Determine the (x, y) coordinate at the center of the cell enclosing the given text.  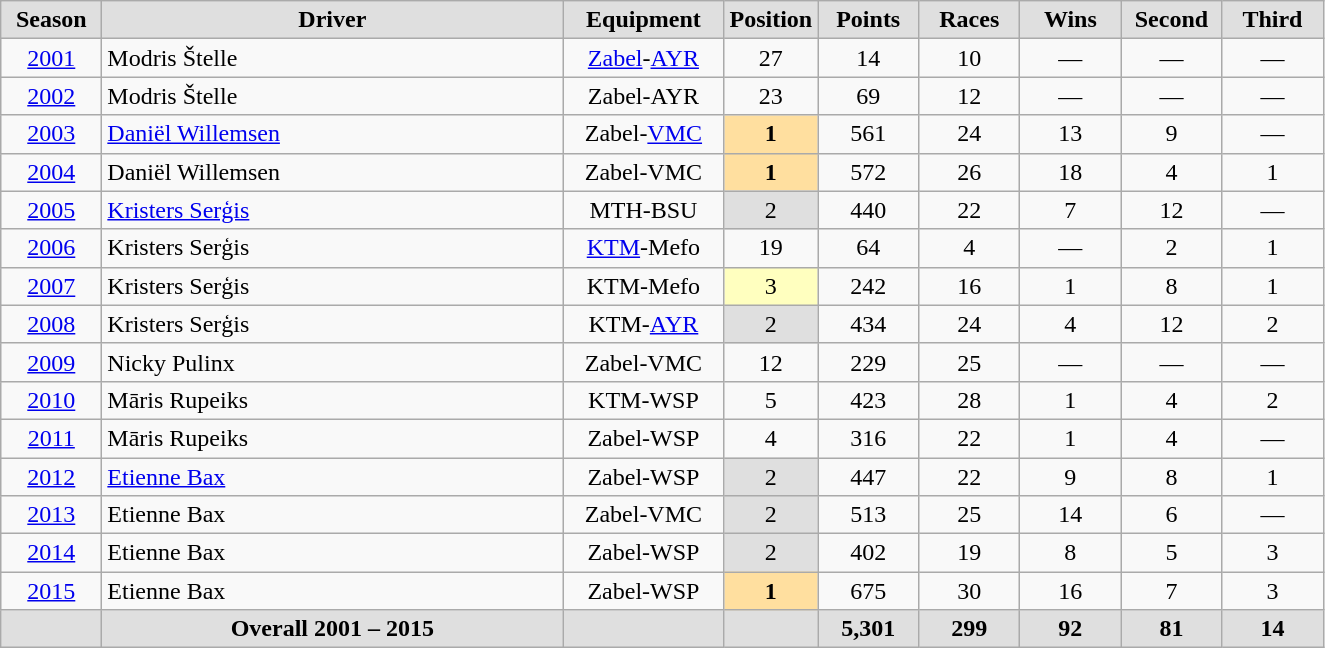
10 (970, 58)
561 (868, 134)
27 (771, 58)
KTM-AYR (644, 324)
2007 (52, 286)
Season (52, 20)
402 (868, 553)
447 (868, 477)
92 (1070, 629)
Overall 2001 – 2015 (332, 629)
2005 (52, 210)
2004 (52, 172)
Equipment (644, 20)
26 (970, 172)
30 (970, 591)
2006 (52, 248)
2014 (52, 553)
MTH-BSU (644, 210)
Wins (1070, 20)
Position (771, 20)
6 (1172, 515)
2011 (52, 438)
69 (868, 96)
423 (868, 400)
434 (868, 324)
81 (1172, 629)
2012 (52, 477)
440 (868, 210)
Driver (332, 20)
675 (868, 591)
64 (868, 248)
2010 (52, 400)
Nicky Pulinx (332, 362)
13 (1070, 134)
28 (970, 400)
229 (868, 362)
242 (868, 286)
Races (970, 20)
299 (970, 629)
Second (1172, 20)
23 (771, 96)
Points (868, 20)
KTM-WSP (644, 400)
Third (1272, 20)
2003 (52, 134)
2008 (52, 324)
2009 (52, 362)
18 (1070, 172)
316 (868, 438)
2013 (52, 515)
5,301 (868, 629)
513 (868, 515)
2015 (52, 591)
2001 (52, 58)
2002 (52, 96)
572 (868, 172)
